For the text-containing cell, return its midpoint in [X, Y] coordinate format. 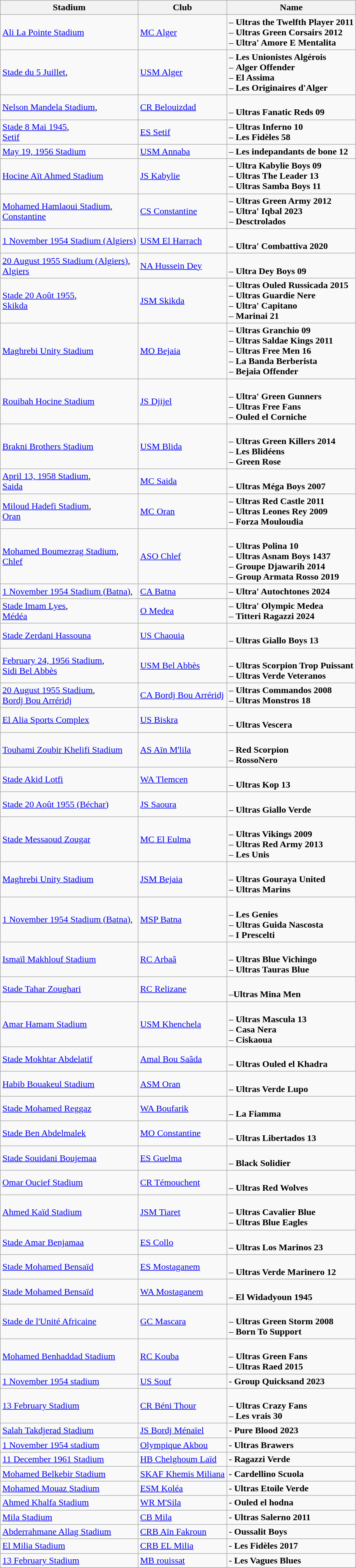
Mohamed Benhaddad Stadium [69, 1356]
JSM Tiaret [183, 1212]
Touhami Zoubir Khelifi Stadium [69, 750]
- Les Fidèles 2017 [291, 1546]
JS Kabylie [183, 176]
Stade Amar Benjamaa [69, 1242]
– Ultras Vikings 2009 – Ultras Red Army 2013– Les Unis [291, 839]
–Ultras Mina Men [291, 989]
February 24, 1956 Stadium,Sidi Bel Abbès [69, 665]
MC Saida [183, 481]
Stade Ben Abdelmalek [69, 1133]
– Ultra Dey Boys 09 [291, 266]
11 December 1961 Stadium [69, 1459]
CA Batna [183, 591]
- Oussalit Boys [291, 1532]
Stade 20 Août 1955 (Béchar) [69, 804]
Stadium [69, 8]
Stade du 5 Juillet, [69, 72]
Amar Hamam Stadium [69, 1024]
Rouibah Hocine Stadium [69, 402]
20 August 1955 Stadium,Bordj Bou Arréridj [69, 695]
– Ultras Mascula 13 – Casa Nera – Ciskaoua [291, 1024]
– Les Genies – Ultras Guida Nascosta– I Prescelti [291, 919]
USM El Harrach [183, 241]
– Ultras Red Wolves [291, 1183]
– Ultras Blue Vichingo – Ultras Tauras Blue [291, 960]
Ismaïl Makhlouf Stadium [69, 960]
WA Boufarik [183, 1108]
– Ultras Crazy Fans – Les vrais 30 [291, 1406]
RC Relizane [183, 989]
– Ultras Giallo Boys 13 [291, 635]
JSM Skikda [183, 301]
Hocine Aït Ahmed Stadium [69, 176]
CB Mila [183, 1517]
– Ultras Fanatic Reds 09 [291, 107]
ES Setif [183, 132]
US Souf [183, 1381]
O Medea [183, 611]
– Ultras the Twelfth Player 2011 – Ultras Green Corsairs 2012 – Ultra' Amore E Mentalita [291, 32]
– La Fiamma [291, 1108]
Amal Bou Saâda [183, 1059]
JSM Bejaia [183, 879]
– Ultra' Green Gunners – Ultras Free Fans – Ouled el Corniche [291, 402]
- Cardellino Scuola [291, 1474]
– El Widadyoun 1945 [291, 1291]
– Les Unionistes Algérois – Alger Offender – El Assima – Les Originaires d'Alger [291, 72]
20 August 1955 Stadium (Algiers),Algiers [69, 266]
Club [183, 8]
Brakni Brothers Stadium [69, 446]
ASM Oran [183, 1084]
Mila Stadium [69, 1517]
WA Tlemcen [183, 780]
ES Guelma [183, 1158]
Miloud Hadefi Stadium,Oran [69, 511]
HB Chelghoum Laïd [183, 1459]
- Ouled el hodna [291, 1503]
AS Aïn M'lila [183, 750]
Stade Akid Lotfi [69, 780]
USM Blida [183, 446]
– Ultras Green Killers 2014 – Les Blidéens– Green Rose [291, 446]
JS Bordj Ménaïel [183, 1431]
– Ultras Méga Boys 2007 [291, 481]
Ali La Pointe Stadium [69, 32]
CR Béni Thour [183, 1406]
– Ultras Green Storm 2008 – Born To Support [291, 1321]
Mohamed Hamlaoui Stadium,Constantine [69, 211]
Stade Souidani Boujemaa [69, 1158]
MC El Eulma [183, 839]
– Ultra Kabylie Boys 09 – Ultras The Leader 13 – Ultras Samba Boys 11 [291, 176]
- Ultras Etoile Verde [291, 1488]
ASO Chlef [183, 556]
– Ultras Red Castle 2011 – Ultras Leones Rey 2009– Forza Mouloudia [291, 511]
- Ultras Brawers [291, 1445]
– Ultras Cavalier Blue – Ultras Blue Eagles [291, 1212]
MB rouissat [183, 1560]
Nelson Mandela Stadium, [69, 107]
– Ultras Giallo Verde [291, 804]
– Ultras Ouled el Khadra [291, 1059]
Olympique Akbou [183, 1445]
Stade Imam Lyes,Médéa [69, 611]
May 19, 1956 Stadium [69, 151]
MC Alger [183, 32]
– Ultras Granchio 09 – Ultras Saldae Kings 2011 – Ultras Free Men 16– La Banda Berberista– Bejaia Offender [291, 351]
RC Arbaâ [183, 960]
GC Mascara [183, 1321]
- Les Vagues Blues [291, 1560]
– Ultra' Autochtones 2024 [291, 591]
– Ultras Gouraya United – Ultras Marins [291, 879]
ES Mostaganem [183, 1267]
Abderrahmane Allag Stadium [69, 1532]
– Ultras Verde Lupo [291, 1084]
Stade 8 Mai 1945,Setif [69, 132]
El Milia Stadium [69, 1546]
USM Alger [183, 72]
MC Oran [183, 511]
Ahmed Kaïd Stadium [69, 1212]
– Red Scorpion – RossoNero [291, 750]
– Ultras Kop 13 [291, 780]
USM Bel Abbès [183, 665]
Stade Tahar Zoughari [69, 989]
USM Annaba [183, 151]
- Ragazzi Verde [291, 1459]
Ahmed Khalfa Stadium [69, 1503]
JS Saoura [183, 804]
– Les indepandants de bone 12 [291, 151]
Stade 20 Août 1955,Skikda [69, 301]
April 13, 1958 Stadium,Saida [69, 481]
CRB EL Milia [183, 1546]
MO Constantine [183, 1133]
JS Djijel [183, 402]
Salah Takdjerad Stadium [69, 1431]
MSP Batna [183, 919]
CA Bordj Bou Arréridj [183, 695]
Habib Bouakeul Stadium [69, 1084]
USM Khenchela [183, 1024]
Stade Zerdani Hassouna [69, 635]
– Ultras Vescera [291, 720]
– Black Solidier [291, 1158]
– Ultras Green Fans – Ultras Raed 2015 [291, 1356]
ESM Koléa [183, 1488]
– Ultra' Combattiva 2020 [291, 241]
Omar Oucief Stadium [69, 1183]
– Ultras Green Army 2012– Ultra' Iqbal 2023 – Desctrolados [291, 211]
Stade Mohamed Reggaz [69, 1108]
Mohamed Belkebir Stadium [69, 1474]
– Ultras Polina 10 – Ultras Asnam Boys 1437– Groupe Djawarih 2014– Group Armata Rosso 2019 [291, 556]
MO Bejaia [183, 351]
CR Belouizdad [183, 107]
– Ultras Ouled Russicada 2015 – Ultras Guardie Nere – Ultra' Capitano – Marinai 21 [291, 301]
Stade Messaoud Zougar [69, 839]
RC Kouba [183, 1356]
NA Hussein Dey [183, 266]
Mohamed Boumezrag Stadium,Chlef [69, 556]
CRB Aïn Fakroun [183, 1532]
– Ultra' Olympic Medea– Titteri Ragazzi 2024 [291, 611]
CR Témouchent [183, 1183]
Mohamed Mouaz Stadium [69, 1488]
US Biskra [183, 720]
- Group Quicksand 2023 [291, 1381]
– Ultras Los Marinos 23 [291, 1242]
- Pure Blood 2023 [291, 1431]
WR M'Sila [183, 1503]
Stade Mokhtar Abdelatif [69, 1059]
– Ultras Commandos 2008 – Ultras Monstros 18 [291, 695]
- Ultras Salerno 2011 [291, 1517]
– Ultras Scorpion Trop Puissant – Ultras Verde Veteranos [291, 665]
CS Constantine [183, 211]
WA Mostaganem [183, 1291]
Stade de l'Unité Africaine [69, 1321]
– Ultras Verde Marinero 12 [291, 1267]
Name [291, 8]
– Ultras Libertados 13 [291, 1133]
– Ultras Inferno 10– Les Fidèles 58 [291, 132]
El Alia Sports Complex [69, 720]
SKAF Khemis Miliana [183, 1474]
US Chaouia [183, 635]
ES Collo [183, 1242]
1 November 1954 Stadium (Algiers) [69, 241]
